Locate the cell with the specified text and output its [x, y] center coordinate. 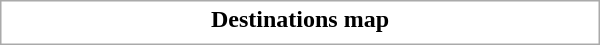
Destinations map [300, 19]
